Identify which cell holds the provided text, then report its [X, Y] central coordinate. 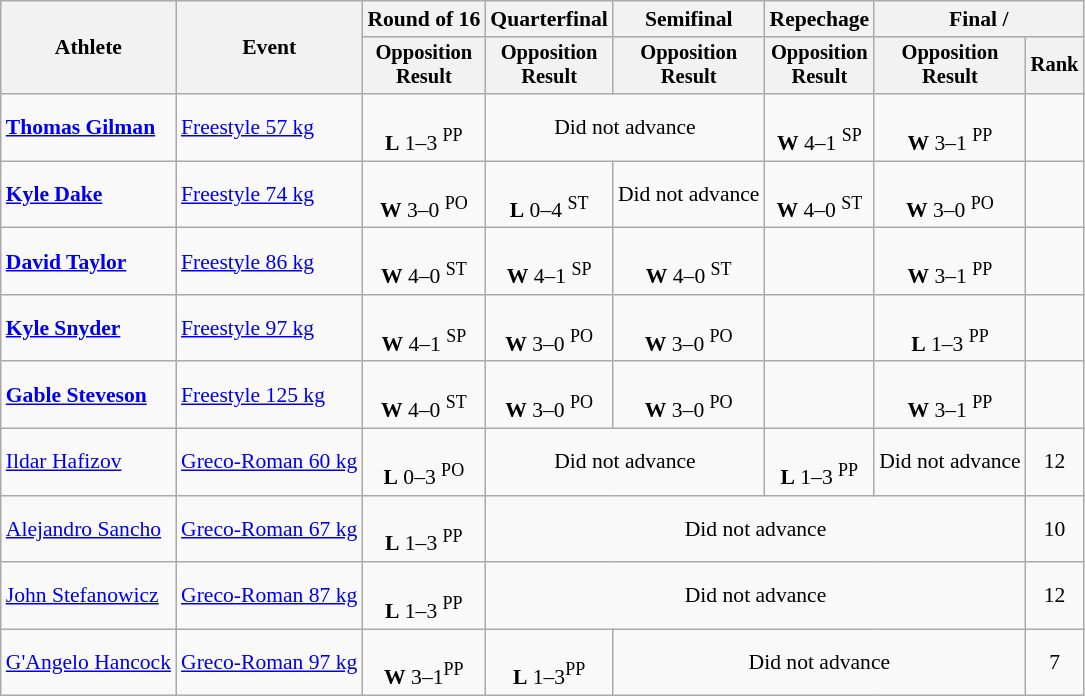
John Stefanowicz [88, 596]
Freestyle 97 kg [269, 328]
L 1–3PP [549, 662]
Quarterfinal [549, 19]
Kyle Dake [88, 194]
L 0–4 ST [549, 194]
Greco-Roman 87 kg [269, 596]
Semifinal [689, 19]
L 0–3 PO [424, 462]
10 [1055, 528]
Gable Steveson [88, 396]
Repechage [820, 19]
Final / [978, 19]
Kyle Snyder [88, 328]
W 3–1PP [424, 662]
Alejandro Sancho [88, 528]
Greco-Roman 67 kg [269, 528]
Freestyle 74 kg [269, 194]
Freestyle 125 kg [269, 396]
Thomas Gilman [88, 128]
Ildar Hafizov [88, 462]
Athlete [88, 48]
Rank [1055, 66]
Freestyle 86 kg [269, 262]
David Taylor [88, 262]
Greco-Roman 60 kg [269, 462]
Freestyle 57 kg [269, 128]
Event [269, 48]
7 [1055, 662]
Greco-Roman 97 kg [269, 662]
Round of 16 [424, 19]
G'Angelo Hancock [88, 662]
